Find where the given text appears and provide that cell's center as (X, Y) coordinate. 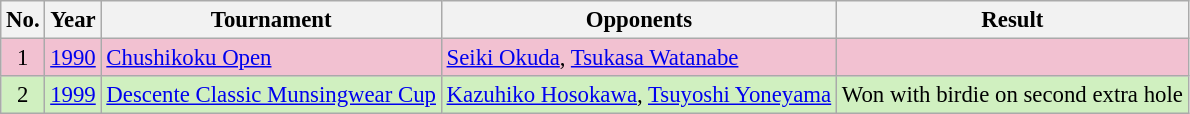
Won with birdie on second extra hole (1013, 95)
1990 (73, 58)
Opponents (638, 20)
Kazuhiko Hosokawa, Tsuyoshi Yoneyama (638, 95)
Tournament (271, 20)
Seiki Okuda, Tsukasa Watanabe (638, 58)
No. (23, 20)
Chushikoku Open (271, 58)
1999 (73, 95)
Result (1013, 20)
Year (73, 20)
Descente Classic Munsingwear Cup (271, 95)
2 (23, 95)
1 (23, 58)
